Pinpoint the cell where the given text exists, returning its [x, y] midpoint coordinate. 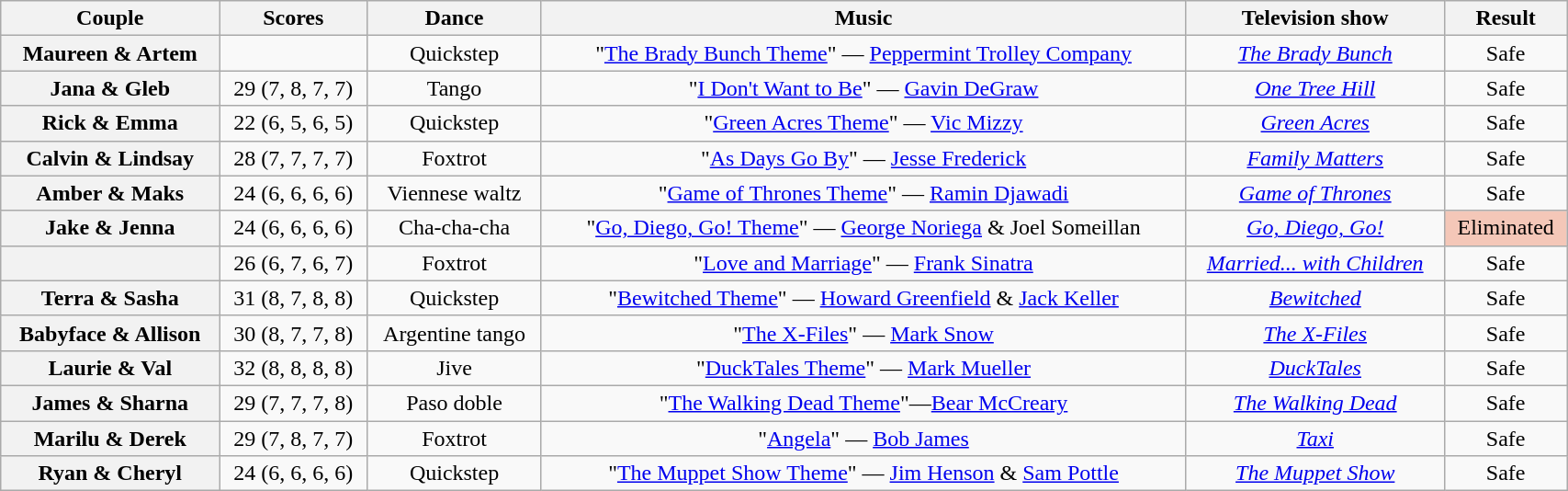
Viennese waltz [454, 193]
The X-Files [1315, 333]
Couple [110, 18]
Eliminated [1506, 228]
Taxi [1315, 439]
Go, Diego, Go! [1315, 228]
Cha-cha-cha [454, 228]
James & Sharna [110, 403]
Game of Thrones [1315, 193]
Argentine tango [454, 333]
Result [1506, 18]
"The Brady Bunch Theme" — Peppermint Trolley Company [863, 53]
DuckTales [1315, 368]
Family Matters [1315, 158]
Married... with Children [1315, 263]
Laurie & Val [110, 368]
"The Muppet Show Theme" — Jim Henson & Sam Pottle [863, 474]
One Tree Hill [1315, 88]
22 (6, 5, 6, 5) [294, 123]
"Go, Diego, Go! Theme" — George Noriega & Joel Someillan [863, 228]
Green Acres [1315, 123]
"Angela" — Bob James [863, 439]
Bewitched [1315, 298]
"I Don't Want to Be" — Gavin DeGraw [863, 88]
32 (8, 8, 8, 8) [294, 368]
"Green Acres Theme" — Vic Mizzy [863, 123]
Calvin & Lindsay [110, 158]
30 (8, 7, 7, 8) [294, 333]
"The X-Files" — Mark Snow [863, 333]
"Love and Marriage" — Frank Sinatra [863, 263]
Jive [454, 368]
Scores [294, 18]
Marilu & Derek [110, 439]
31 (8, 7, 8, 8) [294, 298]
Maureen & Artem [110, 53]
Dance [454, 18]
Jana & Gleb [110, 88]
26 (6, 7, 6, 7) [294, 263]
"The Walking Dead Theme"—Bear McCreary [863, 403]
Babyface & Allison [110, 333]
Amber & Maks [110, 193]
"Game of Thrones Theme" — Ramin Djawadi [863, 193]
Tango [454, 88]
Paso doble [454, 403]
The Muppet Show [1315, 474]
Music [863, 18]
Rick & Emma [110, 123]
Ryan & Cheryl [110, 474]
Terra & Sasha [110, 298]
"Bewitched Theme" — Howard Greenfield & Jack Keller [863, 298]
"As Days Go By" — Jesse Frederick [863, 158]
28 (7, 7, 7, 7) [294, 158]
The Walking Dead [1315, 403]
Jake & Jenna [110, 228]
"DuckTales Theme" — Mark Mueller [863, 368]
The Brady Bunch [1315, 53]
Television show [1315, 18]
29 (7, 7, 7, 8) [294, 403]
